Output the [x, y] coordinate of the center of the cell containing the given text.  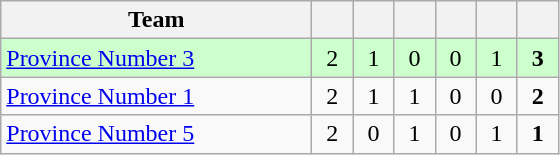
Province Number 5 [156, 134]
3 [538, 58]
Team [156, 20]
Province Number 1 [156, 96]
Province Number 3 [156, 58]
